Identify which cell holds the provided text, then report its [x, y] central coordinate. 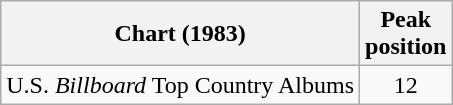
12 [406, 85]
Peakposition [406, 34]
Chart (1983) [180, 34]
U.S. Billboard Top Country Albums [180, 85]
